Scan for the cell matching the given text and deliver its [x, y] coordinate at center. 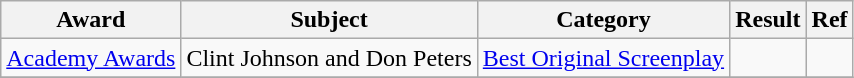
Ref [830, 20]
Best Original Screenplay [603, 58]
Award [91, 20]
Clint Johnson and Don Peters [329, 58]
Result [768, 20]
Category [603, 20]
Academy Awards [91, 58]
Subject [329, 20]
